Provide the [x, y] coordinate of the cell's center where the given text is located.  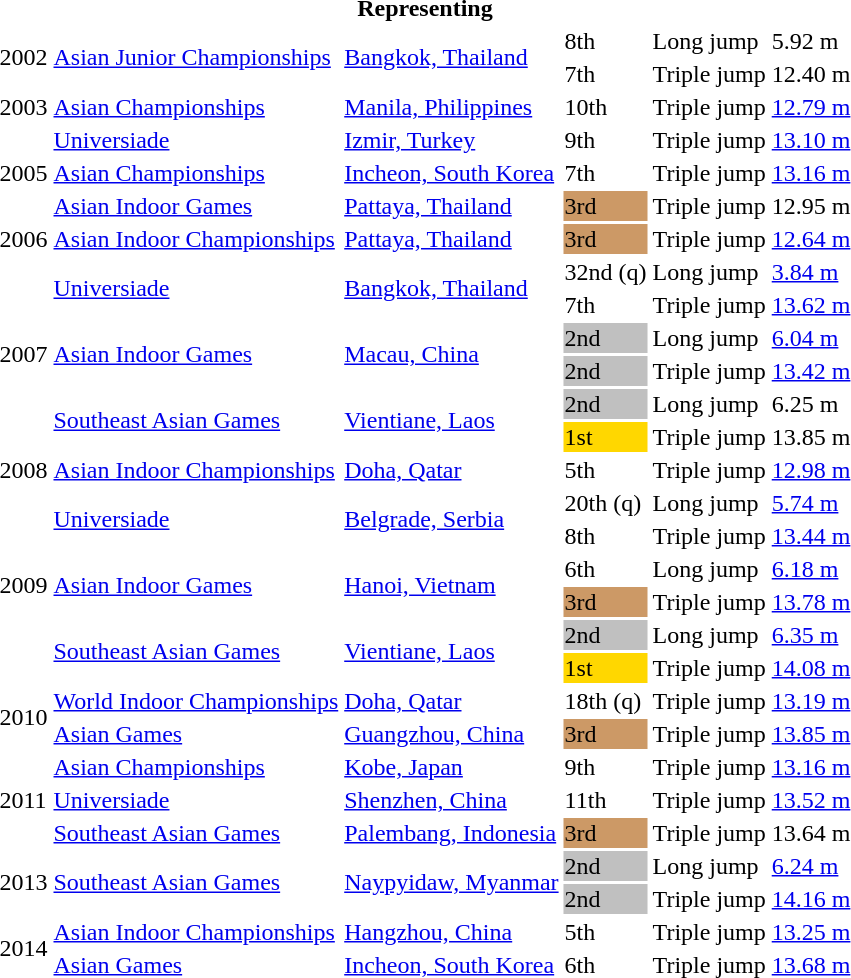
Hanoi, Vietnam [452, 586]
Guangzhou, China [452, 734]
Izmir, Turkey [452, 140]
Kobe, Japan [452, 767]
Palembang, Indonesia [452, 833]
World Indoor Championships [196, 701]
Manila, Philippines [452, 107]
6th [606, 569]
10th [606, 107]
Asian Games [196, 734]
Shenzhen, China [452, 800]
11th [606, 800]
32nd (q) [606, 272]
Naypyidaw, Myanmar [452, 882]
Asian Junior Championships [196, 58]
Hangzhou, China [452, 932]
Belgrade, Serbia [452, 520]
20th (q) [606, 503]
18th (q) [606, 701]
Macau, China [452, 354]
Incheon, South Korea [452, 173]
